Identify which cell holds the provided text, then report its [X, Y] central coordinate. 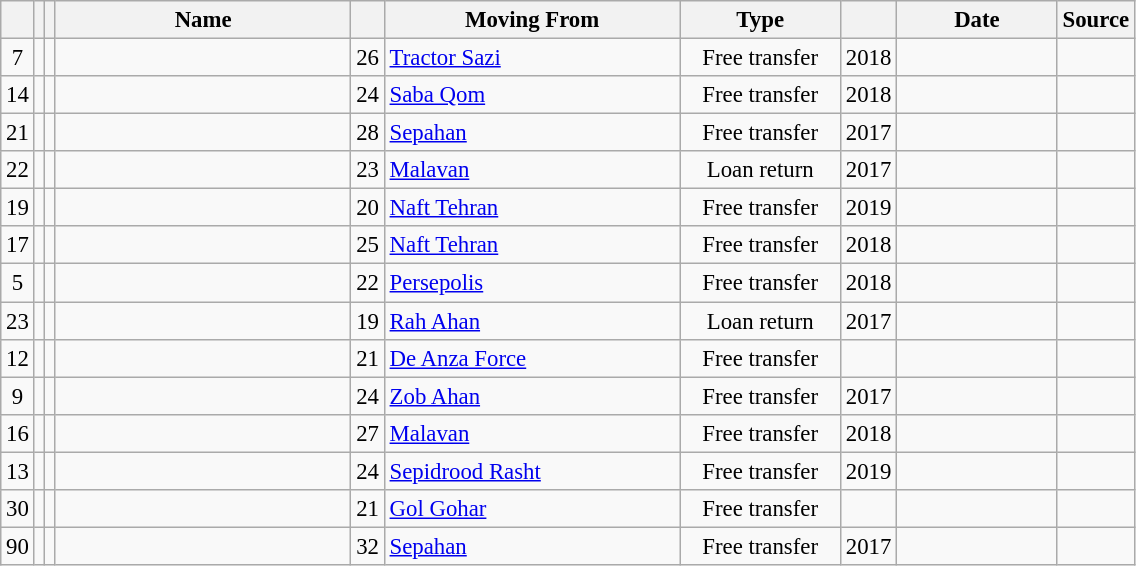
De Anza Force [532, 358]
27 [368, 433]
7 [18, 58]
Source [1096, 20]
12 [18, 358]
Gol Gohar [532, 509]
Name [203, 20]
28 [368, 133]
25 [368, 245]
Moving From [532, 20]
Tractor Sazi [532, 58]
17 [18, 245]
16 [18, 433]
32 [368, 546]
20 [368, 208]
Date [978, 20]
Sepidrood Rasht [532, 471]
90 [18, 546]
Rah Ahan [532, 321]
30 [18, 509]
Persepolis [532, 283]
9 [18, 396]
Zob Ahan [532, 396]
5 [18, 283]
13 [18, 471]
Saba Qom [532, 95]
14 [18, 95]
26 [368, 58]
Type [760, 20]
